For the text-containing cell, return its midpoint in [X, Y] coordinate format. 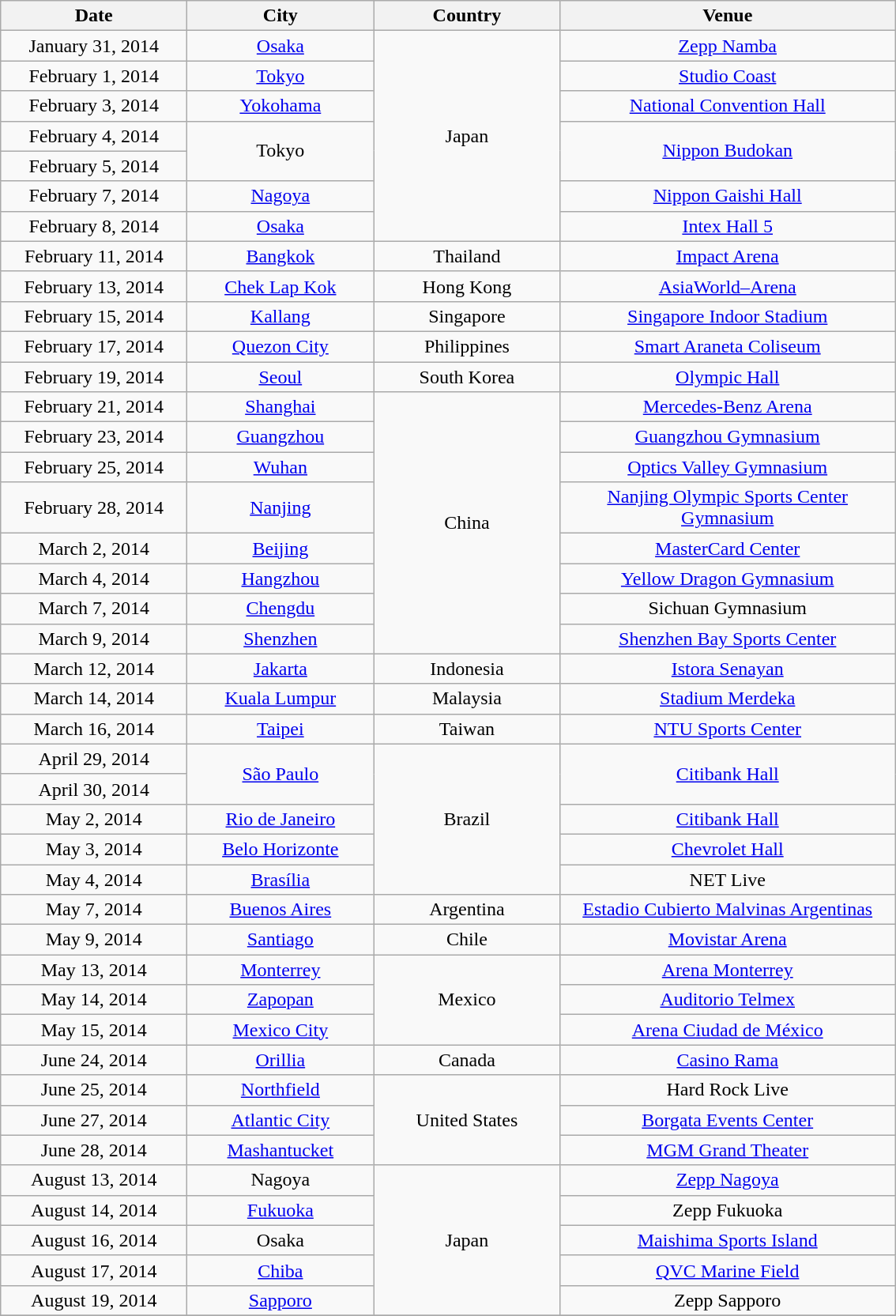
Mashantucket [280, 1150]
Hong Kong [467, 286]
Bangkok [280, 256]
MGM Grand Theater [728, 1150]
February 23, 2014 [94, 437]
Chile [467, 940]
Zepp Sapporo [728, 1300]
February 7, 2014 [94, 196]
Seoul [280, 377]
Date [94, 16]
National Convention Hall [728, 106]
Taiwan [467, 729]
March 9, 2014 [94, 639]
Belo Horizonte [280, 849]
Philippines [467, 346]
Zepp Namba [728, 46]
City [280, 16]
February 17, 2014 [94, 346]
QVC Marine Field [728, 1270]
United States [467, 1120]
Orillia [280, 1060]
Chek Lap Kok [280, 286]
June 27, 2014 [94, 1120]
Shanghai [280, 407]
Brasília [280, 880]
March 12, 2014 [94, 669]
Chiba [280, 1270]
MasterCard Center [728, 549]
Chengdu [280, 609]
February 25, 2014 [94, 467]
April 30, 2014 [94, 789]
Studio Coast [728, 76]
March 14, 2014 [94, 699]
Yokohama [280, 106]
Venue [728, 16]
NET Live [728, 880]
May 7, 2014 [94, 910]
Atlantic City [280, 1120]
August 14, 2014 [94, 1210]
May 4, 2014 [94, 880]
Guangzhou Gymnasium [728, 437]
South Korea [467, 377]
Arena Ciudad de México [728, 1030]
Mexico City [280, 1030]
Arena Monterrey [728, 970]
Yellow Dragon Gymnasium [728, 579]
January 31, 2014 [94, 46]
Fukuoka [280, 1210]
March 2, 2014 [94, 549]
Shenzhen [280, 639]
Istora Senayan [728, 669]
Auditorio Telmex [728, 1000]
May 9, 2014 [94, 940]
Movistar Arena [728, 940]
February 13, 2014 [94, 286]
March 16, 2014 [94, 729]
Sichuan Gymnasium [728, 609]
São Paulo [280, 774]
Monterrey [280, 970]
Estadio Cubierto Malvinas Argentinas [728, 910]
Casino Rama [728, 1060]
Buenos Aires [280, 910]
February 8, 2014 [94, 226]
Quezon City [280, 346]
February 4, 2014 [94, 136]
Stadium Merdeka [728, 699]
Singapore Indoor Stadium [728, 316]
Smart Araneta Coliseum [728, 346]
Nanjing Olympic Sports Center Gymnasium [728, 507]
Kallang [280, 316]
Sapporo [280, 1300]
Maishima Sports Island [728, 1240]
May 2, 2014 [94, 819]
Canada [467, 1060]
Zepp Nagoya [728, 1180]
February 21, 2014 [94, 407]
Singapore [467, 316]
May 13, 2014 [94, 970]
Impact Arena [728, 256]
Intex Hall 5 [728, 226]
Guangzhou [280, 437]
Thailand [467, 256]
Borgata Events Center [728, 1120]
Nippon Gaishi Hall [728, 196]
AsiaWorld–Arena [728, 286]
August 13, 2014 [94, 1180]
Malaysia [467, 699]
Santiago [280, 940]
Jakarta [280, 669]
June 28, 2014 [94, 1150]
February 19, 2014 [94, 377]
Nippon Budokan [728, 151]
February 28, 2014 [94, 507]
February 11, 2014 [94, 256]
Rio de Janeiro [280, 819]
March 4, 2014 [94, 579]
China [467, 523]
Mercedes-Benz Arena [728, 407]
May 3, 2014 [94, 849]
Zapopan [280, 1000]
February 5, 2014 [94, 166]
Northfield [280, 1090]
June 25, 2014 [94, 1090]
February 15, 2014 [94, 316]
Chevrolet Hall [728, 849]
Zepp Fukuoka [728, 1210]
August 17, 2014 [94, 1270]
April 29, 2014 [94, 759]
Wuhan [280, 467]
February 3, 2014 [94, 106]
Indonesia [467, 669]
February 1, 2014 [94, 76]
Optics Valley Gymnasium [728, 467]
May 15, 2014 [94, 1030]
March 7, 2014 [94, 609]
June 24, 2014 [94, 1060]
Country [467, 16]
Brazil [467, 819]
August 16, 2014 [94, 1240]
Olympic Hall [728, 377]
Taipei [280, 729]
August 19, 2014 [94, 1300]
Hard Rock Live [728, 1090]
Nanjing [280, 507]
Argentina [467, 910]
Beijing [280, 549]
Mexico [467, 1000]
Kuala Lumpur [280, 699]
Hangzhou [280, 579]
Shenzhen Bay Sports Center [728, 639]
May 14, 2014 [94, 1000]
NTU Sports Center [728, 729]
